For the text-containing cell, return its midpoint in [X, Y] coordinate format. 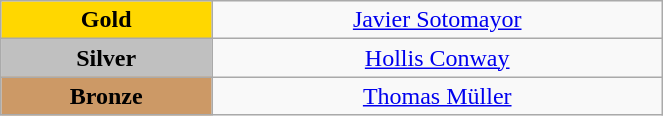
Gold [106, 20]
Thomas Müller [438, 96]
Hollis Conway [438, 58]
Javier Sotomayor [438, 20]
Bronze [106, 96]
Silver [106, 58]
